Capture the cell that displays the provided text and extract its (X, Y) central coordinate. 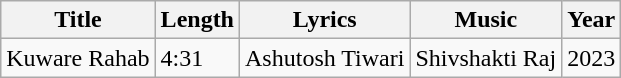
Shivshakti Raj (486, 58)
Music (486, 20)
Length (197, 20)
Ashutosh Tiwari (325, 58)
2023 (592, 58)
Kuware Rahab (78, 58)
4:31 (197, 58)
Title (78, 20)
Year (592, 20)
Lyrics (325, 20)
